Return [x, y] of the center of cell containing provided text 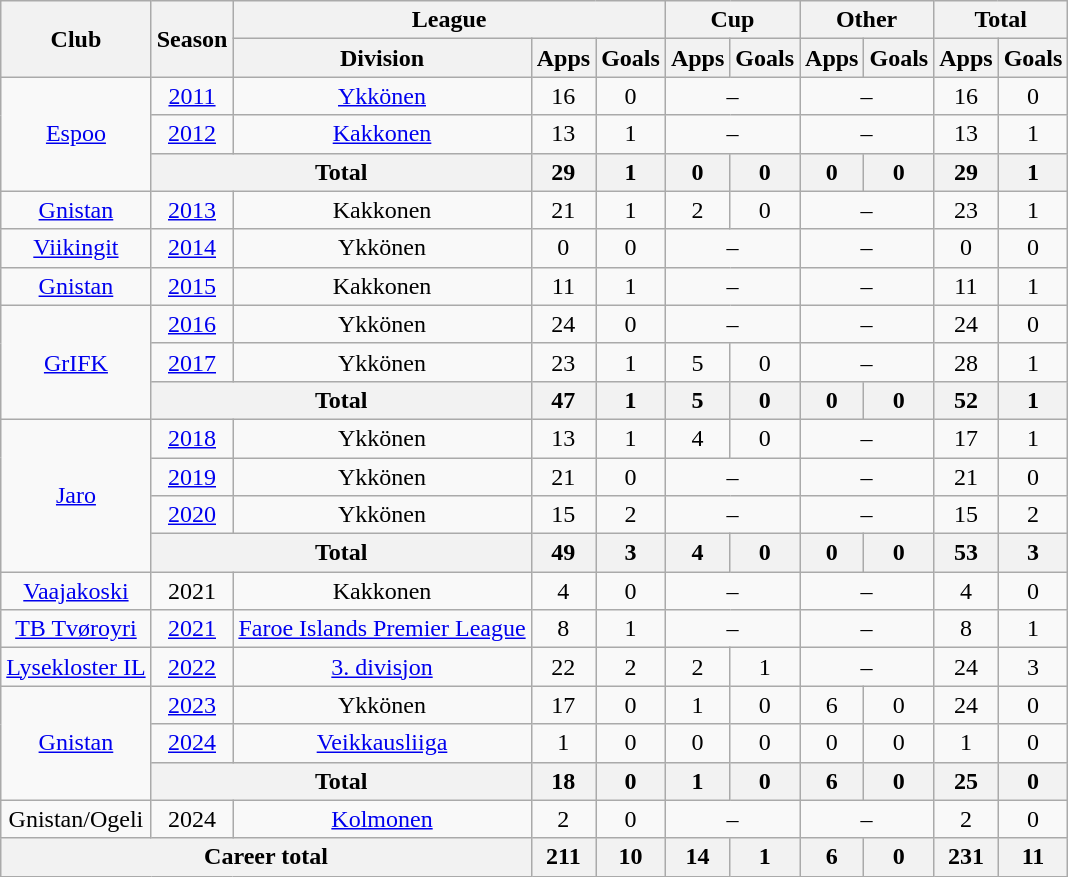
49 [563, 553]
Other [867, 20]
2022 [192, 667]
2014 [192, 248]
2019 [192, 477]
2017 [192, 362]
22 [563, 667]
211 [563, 857]
2018 [192, 438]
League [449, 20]
25 [966, 781]
Division [382, 58]
Gnistan/Ogeli [76, 819]
18 [563, 781]
Cup [732, 20]
10 [631, 857]
Veikkausliiga [382, 743]
231 [966, 857]
47 [563, 400]
Career total [266, 857]
2023 [192, 705]
Kolmonen [382, 819]
2013 [192, 210]
GrIFK [76, 362]
2020 [192, 515]
Club [76, 39]
Jaro [76, 495]
2015 [192, 286]
28 [966, 362]
Faroe Islands Premier League [382, 629]
2012 [192, 134]
53 [966, 553]
14 [697, 857]
TB Tvøroyri [76, 629]
2011 [192, 96]
2016 [192, 324]
Season [192, 39]
Viikingit [76, 248]
Vaajakoski [76, 591]
Espoo [76, 134]
52 [966, 400]
Lysekloster IL [76, 667]
3. divisjon [382, 667]
